Extract the [X, Y] coordinate from the center of the cell holding the provided text.  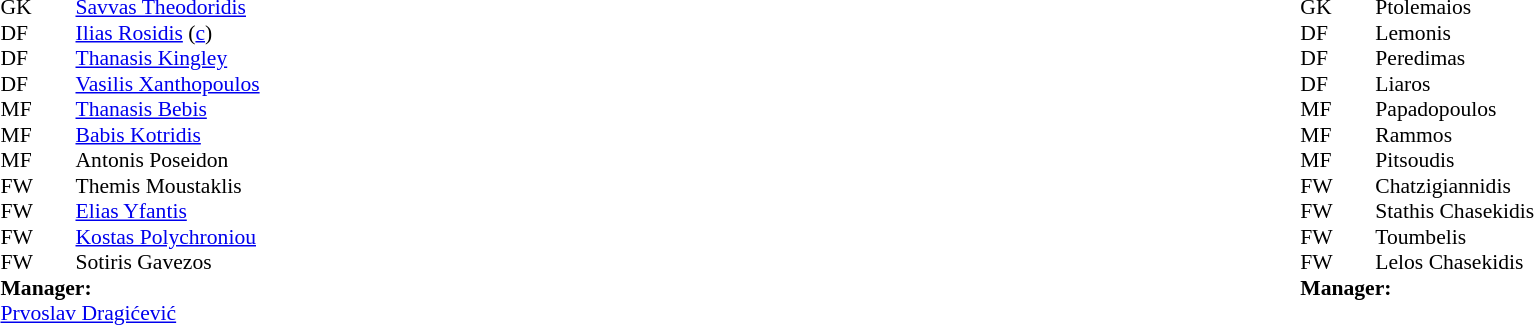
Elias Yfantis [168, 211]
Pitsoudis [1454, 161]
Babis Kotridis [168, 135]
Toumbelis [1454, 237]
Lemonis [1454, 33]
Kostas Polychroniou [168, 237]
Liaros [1454, 84]
Antonis Poseidon [168, 161]
Stathis Chasekidis [1454, 211]
Ilias Rosidis (c) [168, 33]
Rammos [1454, 135]
Papadopoulos [1454, 109]
Sotiris Gavezos [168, 263]
Peredimas [1454, 59]
Thanasis Bebis [168, 109]
Chatzigiannidis [1454, 186]
Thanasis Kingley [168, 59]
Lelos Chasekidis [1454, 263]
Themis Moustaklis [168, 186]
Vasilis Xanthopoulos [168, 84]
